Identify which cell holds the provided text, then report its [X, Y] central coordinate. 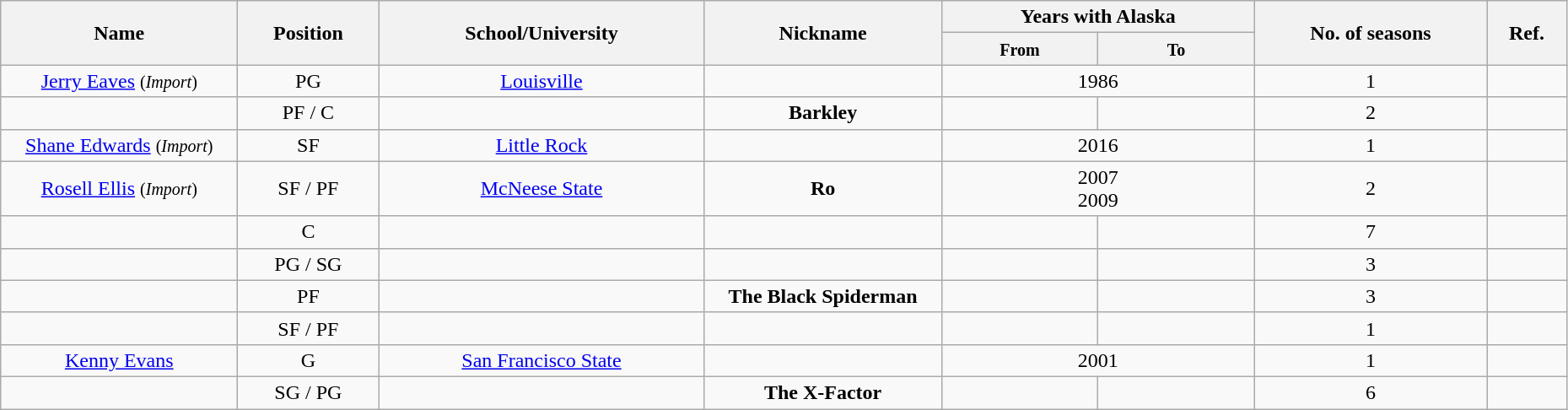
McNeese State [542, 189]
Ro [823, 189]
Name [120, 33]
SG / PG [309, 392]
No. of seasons [1370, 33]
C [309, 232]
G [309, 360]
Louisville [542, 81]
20072009 [1098, 189]
SF [309, 145]
PF [309, 296]
The Black Spiderman [823, 296]
Shane Edwards (Import) [120, 145]
Barkley [823, 113]
7 [1370, 232]
San Francisco State [542, 360]
Position [309, 33]
From [1020, 49]
Jerry Eaves (Import) [120, 81]
1986 [1098, 81]
2001 [1098, 360]
PF / C [309, 113]
Little Rock [542, 145]
Ref. [1527, 33]
To [1177, 49]
The X-Factor [823, 392]
Rosell Ellis (Import) [120, 189]
Kenny Evans [120, 360]
2016 [1098, 145]
PG [309, 81]
Years with Alaska [1098, 17]
Nickname [823, 33]
6 [1370, 392]
School/University [542, 33]
PG / SG [309, 264]
